Return the [x, y] coordinate for the center point of the cell that contains the specified text.  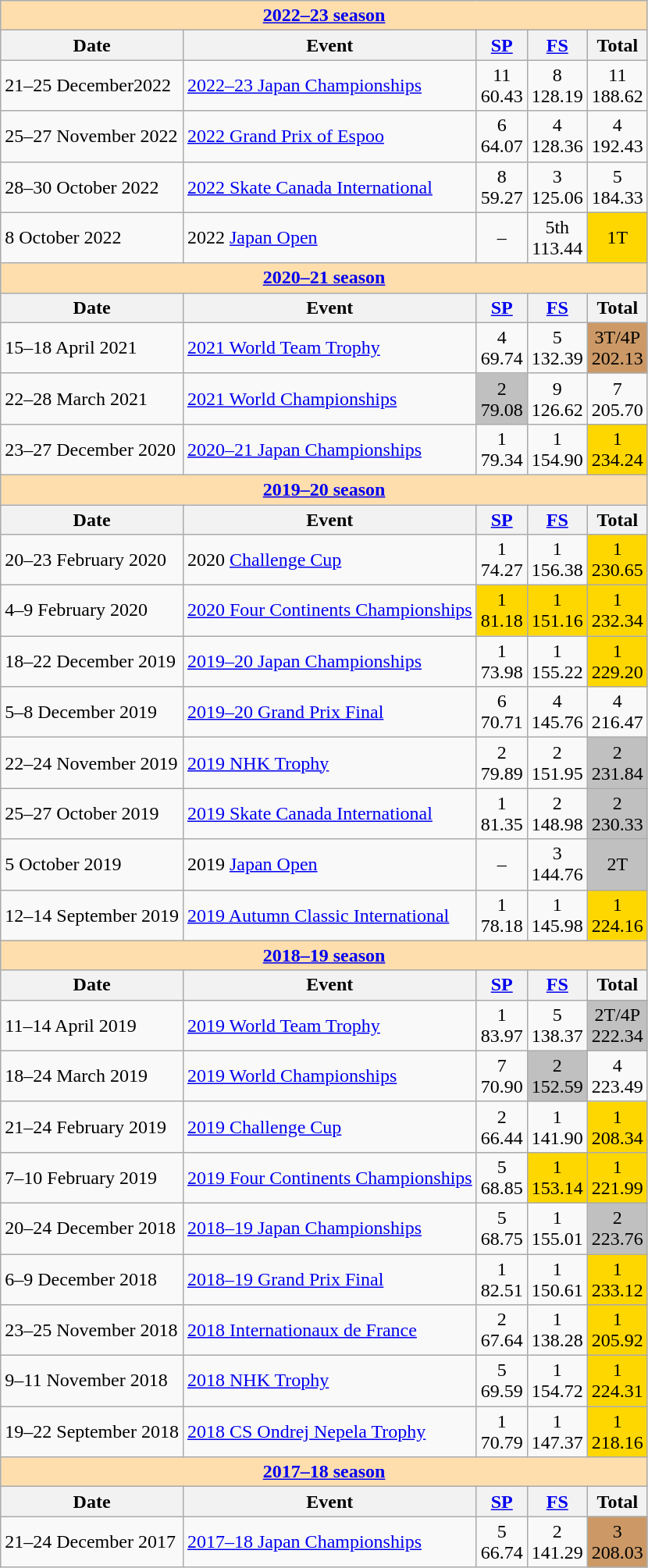
2 152.59 [557, 1076]
2020 Four Continents Championships [329, 610]
1 79.34 [501, 450]
2019 World Championships [329, 1076]
7–10 February 2019 [92, 1177]
2T/4P 222.34 [617, 1026]
1 151.16 [557, 610]
8 October 2022 [92, 237]
1 81.18 [501, 610]
2019 Four Continents Championships [329, 1177]
1 82.51 [501, 1278]
4 128.36 [557, 136]
1 83.97 [501, 1026]
1 229.20 [617, 662]
25–27 October 2019 [92, 813]
18–22 December 2019 [92, 662]
6–9 December 2018 [92, 1278]
5 66.74 [501, 1542]
20–24 December 2018 [92, 1228]
2018 Internationaux de France [329, 1330]
1 154.90 [557, 450]
2019 Autumn Classic International [329, 915]
2 141.29 [557, 1542]
1 73.98 [501, 662]
2019 NHK Trophy [329, 763]
4 145.76 [557, 712]
1 78.18 [501, 915]
2018 NHK Trophy [329, 1381]
5 132.39 [557, 348]
2018–19 season [325, 955]
11 188.62 [617, 86]
5 138.37 [557, 1026]
1 155.22 [557, 662]
4 192.43 [617, 136]
28–30 October 2022 [92, 187]
3 208.03 [617, 1542]
1 218.16 [617, 1431]
2018 CS Ondrej Nepela Trophy [329, 1431]
1 147.37 [557, 1431]
1T [617, 237]
2022 Skate Canada International [329, 187]
5th 113.44 [557, 237]
23–25 November 2018 [92, 1330]
1 74.27 [501, 560]
2019–20 Japan Championships [329, 662]
1 145.98 [557, 915]
1 154.72 [557, 1381]
7 70.90 [501, 1076]
9–11 November 2018 [92, 1381]
2020–21 season [325, 278]
2T [617, 865]
8 128.19 [557, 86]
2020 Challenge Cup [329, 560]
12–14 September 2019 [92, 915]
22–24 November 2019 [92, 763]
15–18 April 2021 [92, 348]
1 234.24 [617, 450]
18–24 March 2019 [92, 1076]
2019 Challenge Cup [329, 1127]
2017–18 Japan Championships [329, 1542]
2020–21 Japan Championships [329, 450]
4 216.47 [617, 712]
1 156.38 [557, 560]
11 60.43 [501, 86]
6 70.71 [501, 712]
1 155.01 [557, 1228]
5–8 December 2019 [92, 712]
1 150.61 [557, 1278]
21–25 December2022 [92, 86]
2019 World Team Trophy [329, 1026]
22–28 March 2021 [92, 398]
2 231.84 [617, 763]
2 79.89 [501, 763]
2022 Japan Open [329, 237]
1 221.99 [617, 1177]
5 October 2019 [92, 865]
2017–18 season [325, 1472]
1 230.65 [617, 560]
19–22 September 2018 [92, 1431]
2021 World Championships [329, 398]
21–24 December 2017 [92, 1542]
2 223.76 [617, 1228]
1 153.14 [557, 1177]
4 69.74 [501, 348]
1 205.92 [617, 1330]
2019 Japan Open [329, 865]
2022–23 Japan Championships [329, 86]
5 68.85 [501, 1177]
2022 Grand Prix of Espoo [329, 136]
6 64.07 [501, 136]
5 184.33 [617, 187]
4–9 February 2020 [92, 610]
2021 World Team Trophy [329, 348]
1 70.79 [501, 1431]
9 126.62 [557, 398]
2022–23 season [325, 16]
1 224.31 [617, 1381]
2018–19 Japan Championships [329, 1228]
1 141.90 [557, 1127]
1 224.16 [617, 915]
20–23 February 2020 [92, 560]
21–24 February 2019 [92, 1127]
1 232.34 [617, 610]
2 230.33 [617, 813]
23–27 December 2020 [92, 450]
2019–20 Grand Prix Final [329, 712]
2 66.44 [501, 1127]
11–14 April 2019 [92, 1026]
25–27 November 2022 [92, 136]
2018–19 Grand Prix Final [329, 1278]
3T/4P 202.13 [617, 348]
2 67.64 [501, 1330]
2 79.08 [501, 398]
2019–20 season [325, 489]
4 223.49 [617, 1076]
1 138.28 [557, 1330]
3 144.76 [557, 865]
1 208.34 [617, 1127]
2 151.95 [557, 763]
7 205.70 [617, 398]
1 81.35 [501, 813]
8 59.27 [501, 187]
5 69.59 [501, 1381]
2019 Skate Canada International [329, 813]
1 233.12 [617, 1278]
3 125.06 [557, 187]
2 148.98 [557, 813]
5 68.75 [501, 1228]
